Capture the cell that displays the provided text and extract its [x, y] central coordinate. 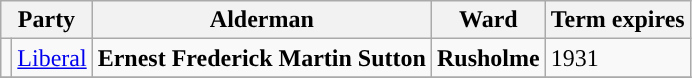
Liberal [52, 58]
Ernest Frederick Martin Sutton [262, 58]
Term expires [618, 20]
Ward [488, 20]
1931 [618, 58]
Alderman [262, 20]
Party [46, 20]
Rusholme [488, 58]
